Scan for the cell matching the given text and deliver its [X, Y] coordinate at center. 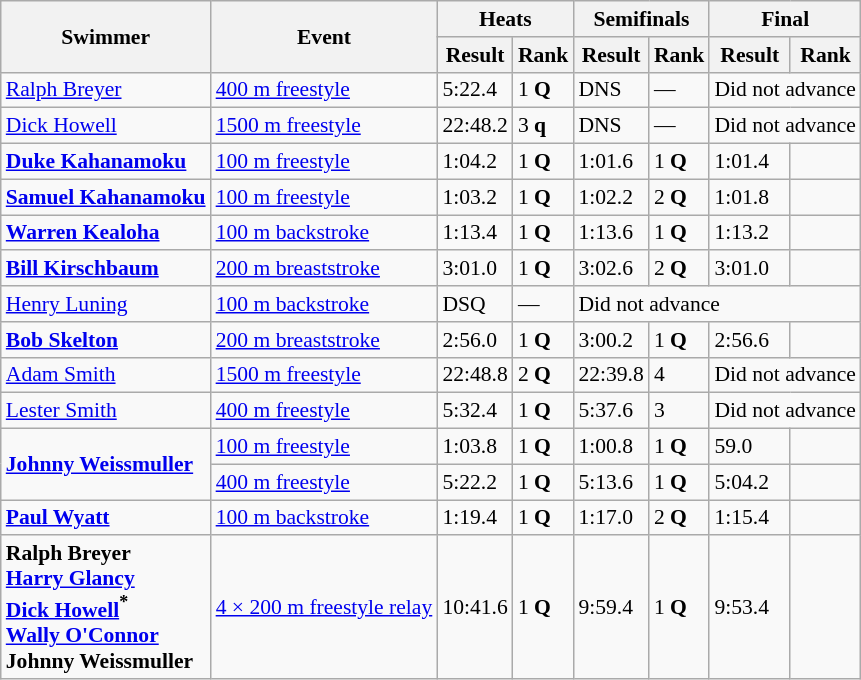
1:03.8 [474, 447]
5:32.4 [474, 411]
Bill Kirschbaum [106, 269]
1:01.8 [750, 197]
1:03.2 [474, 197]
Samuel Kahanamoku [106, 197]
9:59.4 [610, 608]
Paul Wyatt [106, 518]
1:01.6 [610, 162]
1:15.4 [750, 518]
5:22.2 [474, 482]
Ralph Breyer [106, 90]
DSQ [474, 304]
1:13.6 [610, 233]
3:00.2 [610, 340]
2:56.0 [474, 340]
1:01.4 [750, 162]
1:13.4 [474, 233]
9:53.4 [750, 608]
Warren Kealoha [106, 233]
1:13.2 [750, 233]
22:48.8 [474, 375]
22:39.8 [610, 375]
Bob Skelton [106, 340]
5:04.2 [750, 482]
Swimmer [106, 36]
Johnny Weissmuller [106, 464]
59.0 [750, 447]
Final [785, 19]
Event [324, 36]
1:04.2 [474, 162]
1:17.0 [610, 518]
5:37.6 [610, 411]
Ralph Breyer Harry Glancy Dick Howell* Wally O'Connor Johnny Weissmuller [106, 608]
Heats [505, 19]
3:02.6 [610, 269]
5:22.4 [474, 90]
4 [680, 375]
3 [680, 411]
Henry Luning [106, 304]
10:41.6 [474, 608]
4 × 200 m freestyle relay [324, 608]
Duke Kahanamoku [106, 162]
1:19.4 [474, 518]
Semifinals [641, 19]
Adam Smith [106, 375]
3 q [544, 126]
Dick Howell [106, 126]
1:00.8 [610, 447]
22:48.2 [474, 126]
Lester Smith [106, 411]
5:13.6 [610, 482]
2:56.6 [750, 340]
1:02.2 [610, 197]
